Locate the cell with the specified text and output its [x, y] center coordinate. 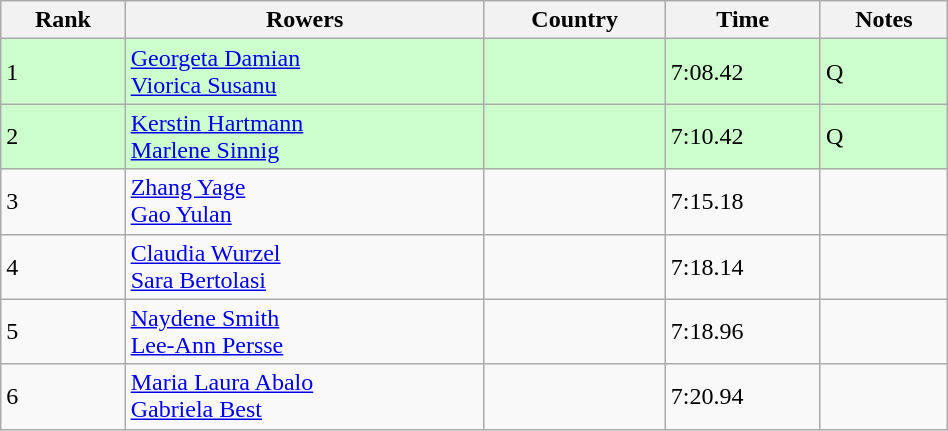
Country [574, 20]
Maria Laura AbaloGabriela Best [304, 396]
4 [63, 266]
7:15.18 [742, 202]
7:08.42 [742, 72]
Georgeta DamianViorica Susanu [304, 72]
7:18.96 [742, 332]
Rowers [304, 20]
Time [742, 20]
Notes [884, 20]
6 [63, 396]
Claudia WurzelSara Bertolasi [304, 266]
3 [63, 202]
7:20.94 [742, 396]
2 [63, 136]
5 [63, 332]
Rank [63, 20]
Kerstin HartmannMarlene Sinnig [304, 136]
7:18.14 [742, 266]
1 [63, 72]
Zhang YageGao Yulan [304, 202]
7:10.42 [742, 136]
Naydene SmithLee-Ann Persse [304, 332]
